Extract the (X, Y) coordinate from the center of the cell holding the provided text.  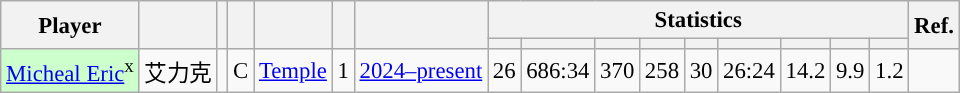
9.9 (850, 71)
686:34 (558, 71)
14.2 (805, 71)
2024–present (420, 71)
30 (700, 71)
1.2 (890, 71)
258 (662, 71)
1 (343, 71)
艾力克 (178, 71)
26:24 (750, 71)
26 (504, 71)
370 (618, 71)
Statistics (698, 20)
Temple (294, 71)
Player (70, 25)
Ref. (934, 25)
Micheal Ericx (70, 71)
C (241, 71)
